Identify which cell holds the provided text, then report its (x, y) central coordinate. 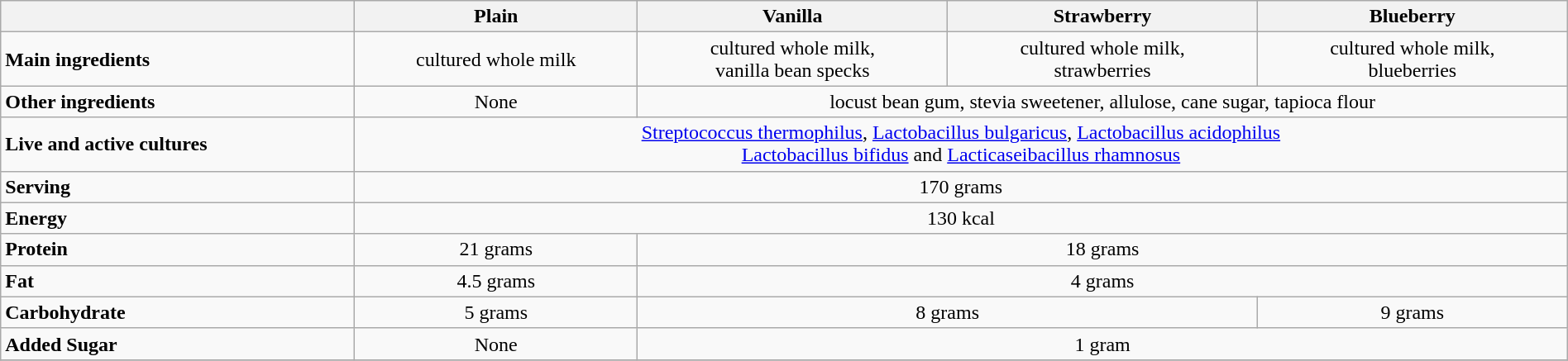
18 grams (1102, 249)
1 gram (1102, 344)
21 grams (496, 249)
Protein (178, 249)
Main ingredients (178, 59)
Added Sugar (178, 344)
4 grams (1102, 281)
Serving (178, 187)
130 kcal (961, 218)
8 grams (948, 312)
Energy (178, 218)
Carbohydrate (178, 312)
Streptococcus thermophilus, Lactobacillus bulgaricus, Lactobacillus acidophilusLactobacillus bifidus and Lacticaseibacillus rhamnosus (961, 144)
locust bean gum, stevia sweetener, allulose, cane sugar, tapioca flour (1102, 102)
cultured whole milk,vanilla bean specks (792, 59)
9 grams (1413, 312)
Fat (178, 281)
Plain (496, 17)
170 grams (961, 187)
cultured whole milk (496, 59)
Live and active cultures (178, 144)
Blueberry (1413, 17)
cultured whole milk,blueberries (1413, 59)
Vanilla (792, 17)
cultured whole milk,strawberries (1103, 59)
4.5 grams (496, 281)
5 grams (496, 312)
Strawberry (1103, 17)
Other ingredients (178, 102)
